Find where the given text appears and provide that cell's center as [x, y] coordinate. 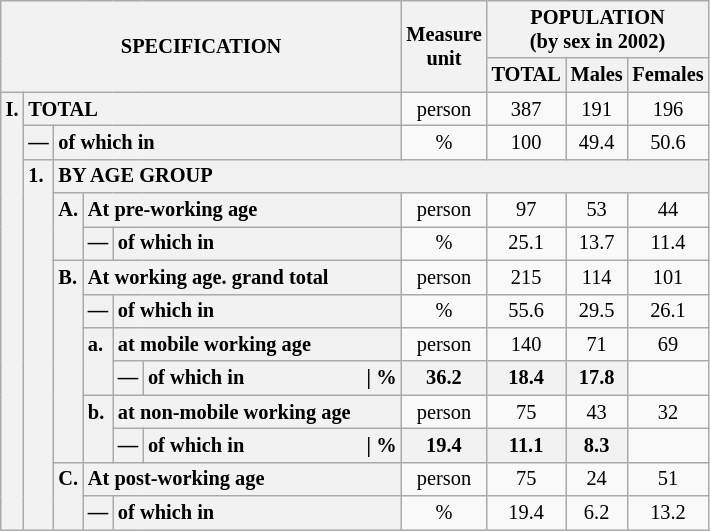
387 [526, 109]
53 [597, 210]
51 [668, 479]
b. [98, 428]
100 [526, 142]
36.2 [444, 378]
50.6 [668, 142]
32 [668, 412]
18.4 [526, 378]
101 [668, 277]
13.2 [668, 513]
At pre-working age [242, 210]
POPULATION (by sex in 2002) [598, 29]
17.8 [597, 378]
13.7 [597, 243]
A. [68, 226]
at non-mobile working age [257, 412]
At working age. grand total [242, 277]
196 [668, 109]
26.1 [668, 311]
11.4 [668, 243]
8.3 [597, 445]
B. [68, 361]
25.1 [526, 243]
11.1 [526, 445]
191 [597, 109]
C. [68, 496]
55.6 [526, 311]
a. [98, 360]
71 [597, 344]
BY AGE GROUP [382, 176]
97 [526, 210]
114 [597, 277]
29.5 [597, 311]
44 [668, 210]
Males [597, 75]
At post-working age [242, 479]
43 [597, 412]
215 [526, 277]
24 [597, 479]
69 [668, 344]
49.4 [597, 142]
6.2 [597, 513]
1. [38, 344]
at mobile working age [257, 344]
Females [668, 75]
Measure unit [444, 46]
I. [12, 311]
140 [526, 344]
SPECIFICATION [202, 46]
